Capture the cell that displays the provided text and extract its (X, Y) central coordinate. 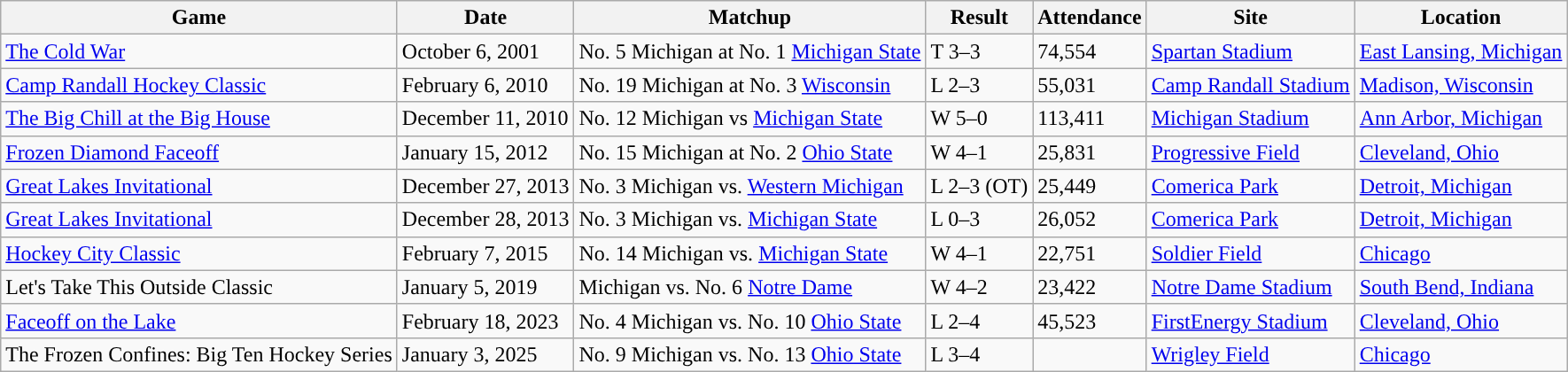
South Bend, Indiana (1461, 287)
No. 3 Michigan vs. Michigan State (749, 220)
Progressive Field (1251, 152)
W 4–2 (980, 287)
No. 9 Michigan vs. No. 13 Ohio State (749, 354)
Date (485, 18)
January 3, 2025 (485, 354)
Camp Randall Hockey Classic (199, 85)
Spartan Stadium (1251, 51)
Soldier Field (1251, 253)
Madison, Wisconsin (1461, 85)
45,523 (1090, 321)
Let's Take This Outside Classic (199, 287)
Michigan vs. No. 6 Notre Dame (749, 287)
23,422 (1090, 287)
L 0–3 (980, 220)
The Big Chill at the Big House (199, 119)
25,831 (1090, 152)
No. 15 Michigan at No. 2 Ohio State (749, 152)
L 2–3 (OT) (980, 186)
The Frozen Confines: Big Ten Hockey Series (199, 354)
No. 4 Michigan vs. No. 10 Ohio State (749, 321)
January 15, 2012 (485, 152)
55,031 (1090, 85)
113,411 (1090, 119)
26,052 (1090, 220)
Frozen Diamond Faceoff (199, 152)
January 5, 2019 (485, 287)
Faceoff on the Lake (199, 321)
74,554 (1090, 51)
Hockey City Classic (199, 253)
Result (980, 18)
Site (1251, 18)
W 5–0 (980, 119)
February 18, 2023 (485, 321)
Game (199, 18)
No. 19 Michigan at No. 3 Wisconsin (749, 85)
December 27, 2013 (485, 186)
Notre Dame Stadium (1251, 287)
February 7, 2015 (485, 253)
February 6, 2010 (485, 85)
Camp Randall Stadium (1251, 85)
October 6, 2001 (485, 51)
The Cold War (199, 51)
22,751 (1090, 253)
East Lansing, Michigan (1461, 51)
L 2–3 (980, 85)
No. 12 Michigan vs Michigan State (749, 119)
Matchup (749, 18)
Ann Arbor, Michigan (1461, 119)
L 3–4 (980, 354)
T 3–3 (980, 51)
L 2–4 (980, 321)
Wrigley Field (1251, 354)
Michigan Stadium (1251, 119)
FirstEnergy Stadium (1251, 321)
December 28, 2013 (485, 220)
December 11, 2010 (485, 119)
Location (1461, 18)
No. 3 Michigan vs. Western Michigan (749, 186)
Attendance (1090, 18)
No. 5 Michigan at No. 1 Michigan State (749, 51)
25,449 (1090, 186)
No. 14 Michigan vs. Michigan State (749, 253)
